Detect which cell encompasses the target text, then output its (x, y) center coordinate. 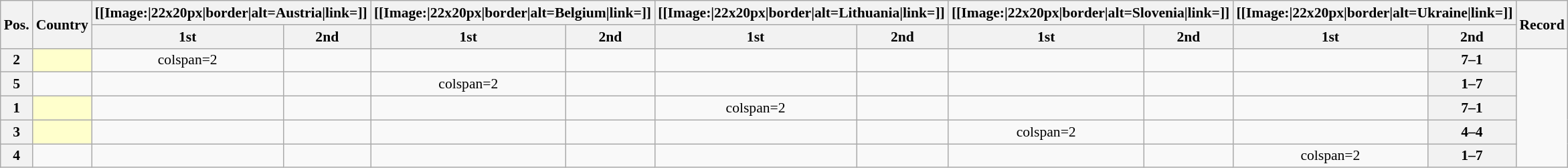
[[Image:|22x20px|border|alt=Lithuania|link=]] (802, 13)
Country (62, 24)
4–4 (1472, 132)
Pos. (17, 24)
[[Image:|22x20px|border|alt=Ukraine|link=]] (1375, 13)
3 (17, 132)
Record (1542, 24)
[[Image:|22x20px|border|alt=Slovenia|link=]] (1091, 13)
[[Image:|22x20px|border|alt=Belgium|link=]] (513, 13)
1 (17, 108)
[[Image:|22x20px|border|alt=Austria|link=]] (232, 13)
4 (17, 156)
2 (17, 60)
5 (17, 84)
